Detect which cell encompasses the target text, then output its (X, Y) center coordinate. 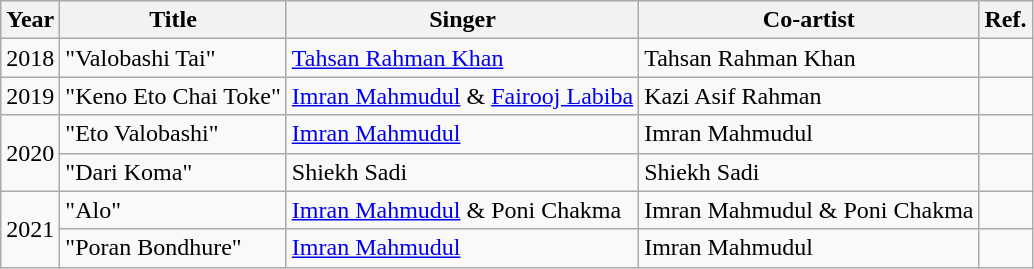
Co-artist (809, 20)
Title (173, 20)
"Poran Bondhure" (173, 248)
"Eto Valobashi" (173, 134)
2018 (30, 58)
Kazi Asif Rahman (809, 96)
"Keno Eto Chai Toke" (173, 96)
"Dari Koma" (173, 172)
2020 (30, 153)
Singer (462, 20)
2021 (30, 229)
"Alo" (173, 210)
"Valobashi Tai" (173, 58)
Year (30, 20)
2019 (30, 96)
Ref. (1006, 20)
Imran Mahmudul & Fairooj Labiba (462, 96)
